Return [x, y] of the center of cell containing provided text 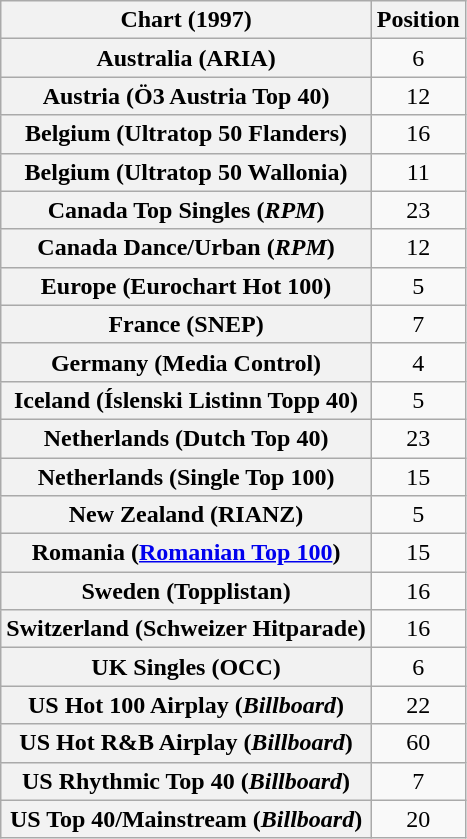
22 [418, 705]
Germany (Media Control) [186, 362]
Australia (ARIA) [186, 58]
Netherlands (Dutch Top 40) [186, 438]
Netherlands (Single Top 100) [186, 477]
US Hot 100 Airplay (Billboard) [186, 705]
Canada Top Singles (RPM) [186, 210]
20 [418, 819]
Iceland (Íslenski Listinn Topp 40) [186, 400]
US Rhythmic Top 40 (Billboard) [186, 781]
Europe (Eurochart Hot 100) [186, 286]
Austria (Ö3 Austria Top 40) [186, 96]
US Top 40/Mainstream (Billboard) [186, 819]
Position [418, 20]
UK Singles (OCC) [186, 667]
Canada Dance/Urban (RPM) [186, 248]
Romania (Romanian Top 100) [186, 553]
Belgium (Ultratop 50 Wallonia) [186, 172]
Switzerland (Schweizer Hitparade) [186, 629]
Chart (1997) [186, 20]
New Zealand (RIANZ) [186, 515]
60 [418, 743]
US Hot R&B Airplay (Billboard) [186, 743]
Belgium (Ultratop 50 Flanders) [186, 134]
11 [418, 172]
4 [418, 362]
France (SNEP) [186, 324]
Sweden (Topplistan) [186, 591]
